Determine the (x, y) coordinate at the center of the cell enclosing the given text.  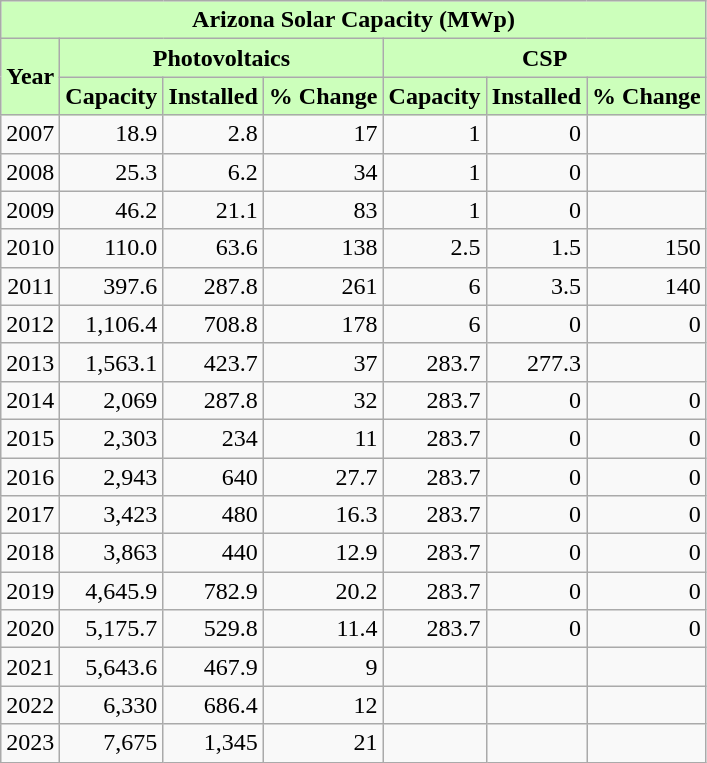
2018 (30, 553)
32 (323, 400)
3.5 (536, 286)
529.8 (213, 629)
37 (323, 362)
480 (213, 515)
Photovoltaics (222, 58)
397.6 (112, 286)
12.9 (323, 553)
11 (323, 438)
21 (323, 743)
2008 (30, 172)
110.0 (112, 248)
17 (323, 134)
7,675 (112, 743)
423.7 (213, 362)
2015 (30, 438)
3,863 (112, 553)
Year (30, 77)
34 (323, 172)
21.1 (213, 210)
3,423 (112, 515)
2013 (30, 362)
234 (213, 438)
467.9 (213, 667)
2011 (30, 286)
277.3 (536, 362)
2022 (30, 705)
708.8 (213, 324)
261 (323, 286)
2021 (30, 667)
2,069 (112, 400)
Arizona Solar Capacity (MWp) (354, 20)
12 (323, 705)
63.6 (213, 248)
83 (323, 210)
138 (323, 248)
27.7 (323, 477)
2,303 (112, 438)
6,330 (112, 705)
2019 (30, 591)
16.3 (323, 515)
150 (647, 248)
1.5 (536, 248)
178 (323, 324)
640 (213, 477)
2009 (30, 210)
46.2 (112, 210)
2020 (30, 629)
1,106.4 (112, 324)
5,643.6 (112, 667)
2023 (30, 743)
5,175.7 (112, 629)
686.4 (213, 705)
2010 (30, 248)
11.4 (323, 629)
2.5 (434, 248)
2.8 (213, 134)
6.2 (213, 172)
2016 (30, 477)
9 (323, 667)
4,645.9 (112, 591)
140 (647, 286)
25.3 (112, 172)
782.9 (213, 591)
2,943 (112, 477)
2007 (30, 134)
CSP (544, 58)
1,563.1 (112, 362)
2014 (30, 400)
20.2 (323, 591)
1,345 (213, 743)
440 (213, 553)
18.9 (112, 134)
2017 (30, 515)
2012 (30, 324)
